Find where the given text appears and provide that cell's center as (x, y) coordinate. 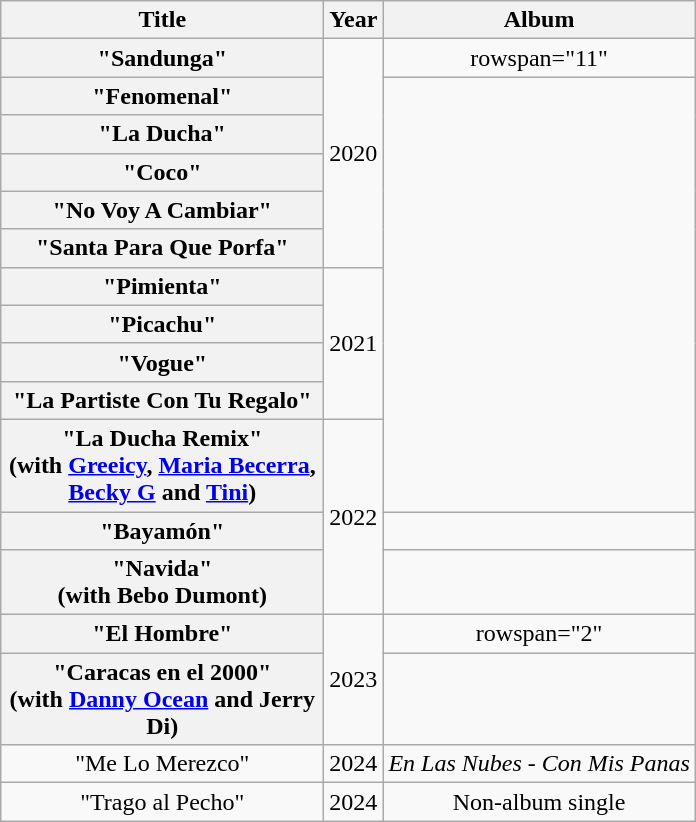
Album (539, 20)
"Coco" (162, 172)
"La Partiste Con Tu Regalo" (162, 400)
rowspan="2" (539, 634)
"Bayamón" (162, 531)
En Las Nubes - Con Mis Panas (539, 764)
"No Voy A Cambiar" (162, 210)
"El Hombre" (162, 634)
"La Ducha" (162, 134)
"Trago al Pecho" (162, 802)
"La Ducha Remix" (with Greeicy, Maria Becerra, Becky G and Tini) (162, 465)
"Pimienta" (162, 286)
2020 (354, 153)
2023 (354, 680)
"Caracas en el 2000" (with Danny Ocean and Jerry Di) (162, 699)
"Santa Para Que Porfa" (162, 248)
Non-album single (539, 802)
Title (162, 20)
"Me Lo Merezco" (162, 764)
"Sandunga" (162, 58)
"Vogue" (162, 362)
"Navida" (with Bebo Dumont) (162, 582)
"Picachu" (162, 324)
2022 (354, 516)
"Fenomenal" (162, 96)
rowspan="11" (539, 58)
2021 (354, 343)
Year (354, 20)
